For the text-containing cell, return its midpoint in [X, Y] coordinate format. 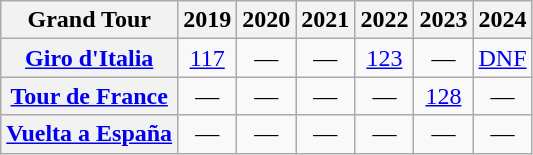
128 [444, 96]
DNF [502, 58]
Tour de France [90, 96]
2022 [384, 20]
117 [208, 58]
Grand Tour [90, 20]
2021 [326, 20]
2024 [502, 20]
2023 [444, 20]
2020 [266, 20]
Vuelta a España [90, 134]
Giro d'Italia [90, 58]
2019 [208, 20]
123 [384, 58]
